Output the (x, y) coordinate of the center of the cell containing the given text.  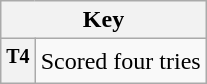
T4 (18, 62)
Key (104, 20)
Scored four tries (120, 62)
